From the cell containing the given text, extract its center point as [X, Y] coordinate. 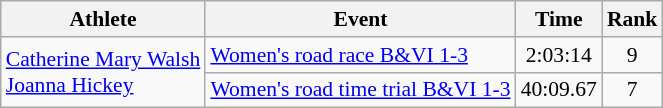
7 [632, 90]
Women's road race B&VI 1-3 [360, 55]
9 [632, 55]
Time [559, 19]
Catherine Mary Walsh Joanna Hickey [104, 72]
Rank [632, 19]
40:09.67 [559, 90]
Event [360, 19]
Women's road time trial B&VI 1-3 [360, 90]
Athlete [104, 19]
2:03:14 [559, 55]
